Extract the (X, Y) coordinate from the center of the cell holding the provided text.  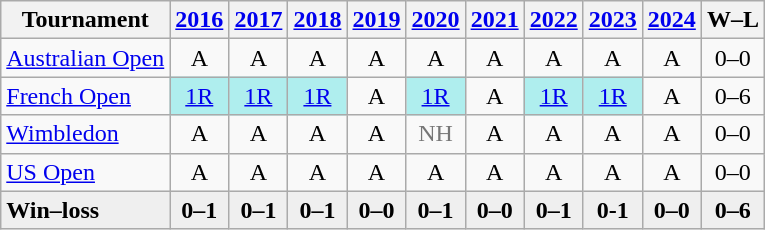
Wimbledon (86, 134)
2016 (200, 20)
2024 (672, 20)
French Open (86, 96)
2019 (376, 20)
2017 (258, 20)
2020 (436, 20)
0-1 (612, 210)
2023 (612, 20)
Win–loss (86, 210)
W–L (732, 20)
Australian Open (86, 58)
2021 (494, 20)
US Open (86, 172)
2018 (318, 20)
NH (436, 134)
2022 (554, 20)
Tournament (86, 20)
